From the cell containing the given text, extract its center point as (X, Y) coordinate. 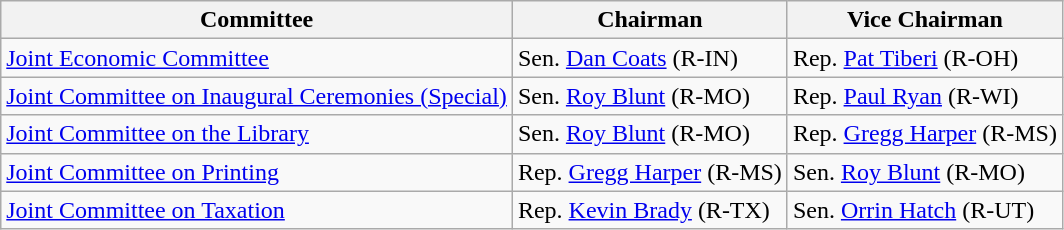
Sen. Orrin Hatch (R-UT) (924, 210)
Joint Committee on the Library (257, 134)
Chairman (650, 20)
Committee (257, 20)
Rep. Pat Tiberi (R-OH) (924, 58)
Joint Committee on Printing (257, 172)
Joint Economic Committee (257, 58)
Rep. Paul Ryan (R-WI) (924, 96)
Vice Chairman (924, 20)
Sen. Dan Coats (R-IN) (650, 58)
Joint Committee on Taxation (257, 210)
Joint Committee on Inaugural Ceremonies (Special) (257, 96)
Rep. Kevin Brady (R-TX) (650, 210)
